Determine the [X, Y] coordinate at the center of the cell enclosing the given text.  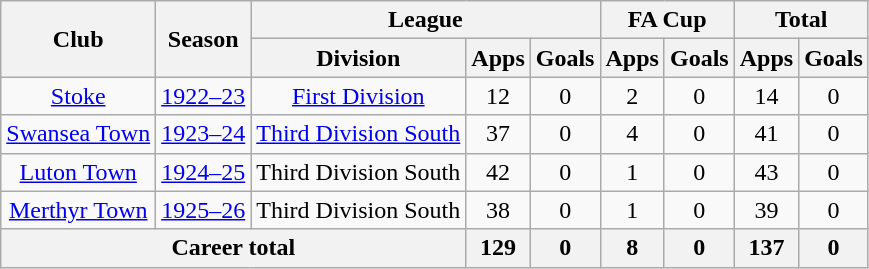
1924–25 [204, 172]
Luton Town [78, 172]
43 [766, 172]
2 [632, 96]
37 [498, 134]
137 [766, 248]
129 [498, 248]
Total [801, 20]
First Division [358, 96]
Stoke [78, 96]
42 [498, 172]
1925–26 [204, 210]
1922–23 [204, 96]
Season [204, 39]
39 [766, 210]
38 [498, 210]
4 [632, 134]
14 [766, 96]
8 [632, 248]
Division [358, 58]
41 [766, 134]
Club [78, 39]
Swansea Town [78, 134]
Career total [234, 248]
1923–24 [204, 134]
Merthyr Town [78, 210]
FA Cup [667, 20]
12 [498, 96]
League [426, 20]
